Locate the cell with the specified text and output its [X, Y] center coordinate. 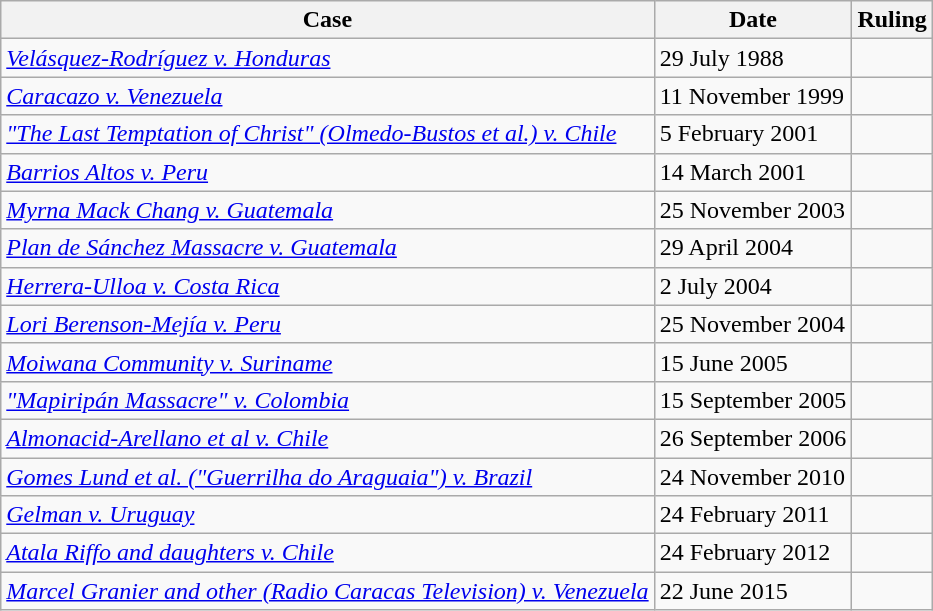
24 November 2010 [753, 477]
29 April 2004 [753, 248]
Myrna Mack Chang v. Guatemala [328, 210]
2 July 2004 [753, 286]
24 February 2012 [753, 553]
26 September 2006 [753, 438]
Case [328, 20]
Velásquez-Rodríguez v. Honduras [328, 58]
14 March 2001 [753, 172]
Almonacid-Arellano et al v. Chile [328, 438]
Date [753, 20]
22 June 2015 [753, 591]
15 September 2005 [753, 400]
"The Last Temptation of Christ" (Olmedo-Bustos et al.) v. Chile [328, 134]
Marcel Granier and other (Radio Caracas Television) v. Venezuela [328, 591]
25 November 2004 [753, 324]
15 June 2005 [753, 362]
Moiwana Community v. Suriname [328, 362]
24 February 2011 [753, 515]
Herrera-Ulloa v. Costa Rica [328, 286]
Lori Berenson-Mejía v. Peru [328, 324]
11 November 1999 [753, 96]
Plan de Sánchez Massacre v. Guatemala [328, 248]
5 February 2001 [753, 134]
Gomes Lund et al. ("Guerrilha do Araguaia") v. Brazil [328, 477]
Ruling [892, 20]
29 July 1988 [753, 58]
Gelman v. Uruguay [328, 515]
Atala Riffo and daughters v. Chile [328, 553]
25 November 2003 [753, 210]
Barrios Altos v. Peru [328, 172]
Caracazo v. Venezuela [328, 96]
"Mapiripán Massacre" v. Colombia [328, 400]
